Provide the (X, Y) coordinate of the cell's center where the given text is located.  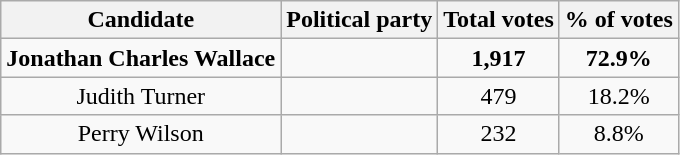
18.2% (618, 96)
1,917 (499, 58)
Judith Turner (141, 96)
8.8% (618, 134)
Total votes (499, 20)
Political party (360, 20)
72.9% (618, 58)
232 (499, 134)
Jonathan Charles Wallace (141, 58)
479 (499, 96)
% of votes (618, 20)
Candidate (141, 20)
Perry Wilson (141, 134)
